Identify which cell holds the provided text, then report its (X, Y) central coordinate. 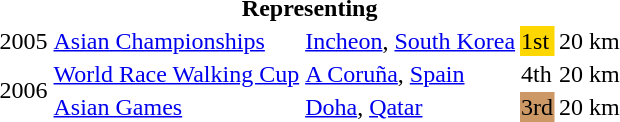
World Race Walking Cup (176, 74)
Incheon, South Korea (410, 41)
Asian Games (176, 107)
A Coruña, Spain (410, 74)
Doha, Qatar (410, 107)
3rd (538, 107)
Asian Championships (176, 41)
4th (538, 74)
1st (538, 41)
